From the cell containing the given text, extract its center point as [X, Y] coordinate. 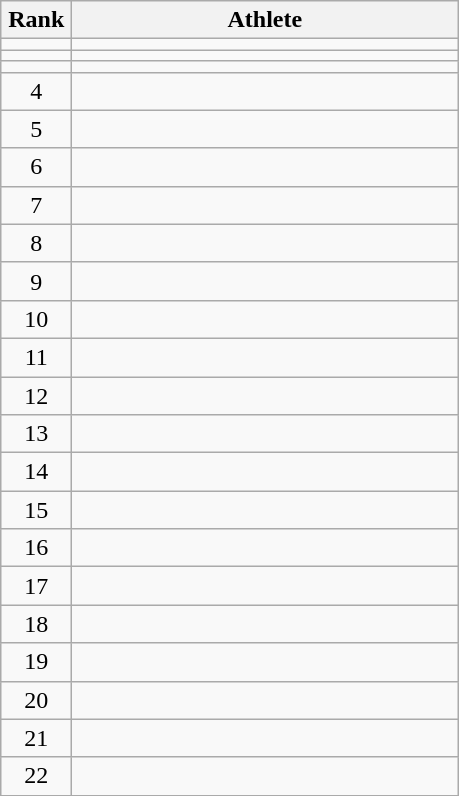
11 [36, 357]
5 [36, 129]
20 [36, 700]
10 [36, 319]
4 [36, 91]
9 [36, 281]
17 [36, 586]
22 [36, 776]
16 [36, 548]
8 [36, 243]
13 [36, 434]
15 [36, 510]
7 [36, 205]
Rank [36, 20]
12 [36, 395]
21 [36, 738]
6 [36, 167]
18 [36, 624]
19 [36, 662]
Athlete [265, 20]
14 [36, 472]
